From the cell containing the given text, extract its center point as [x, y] coordinate. 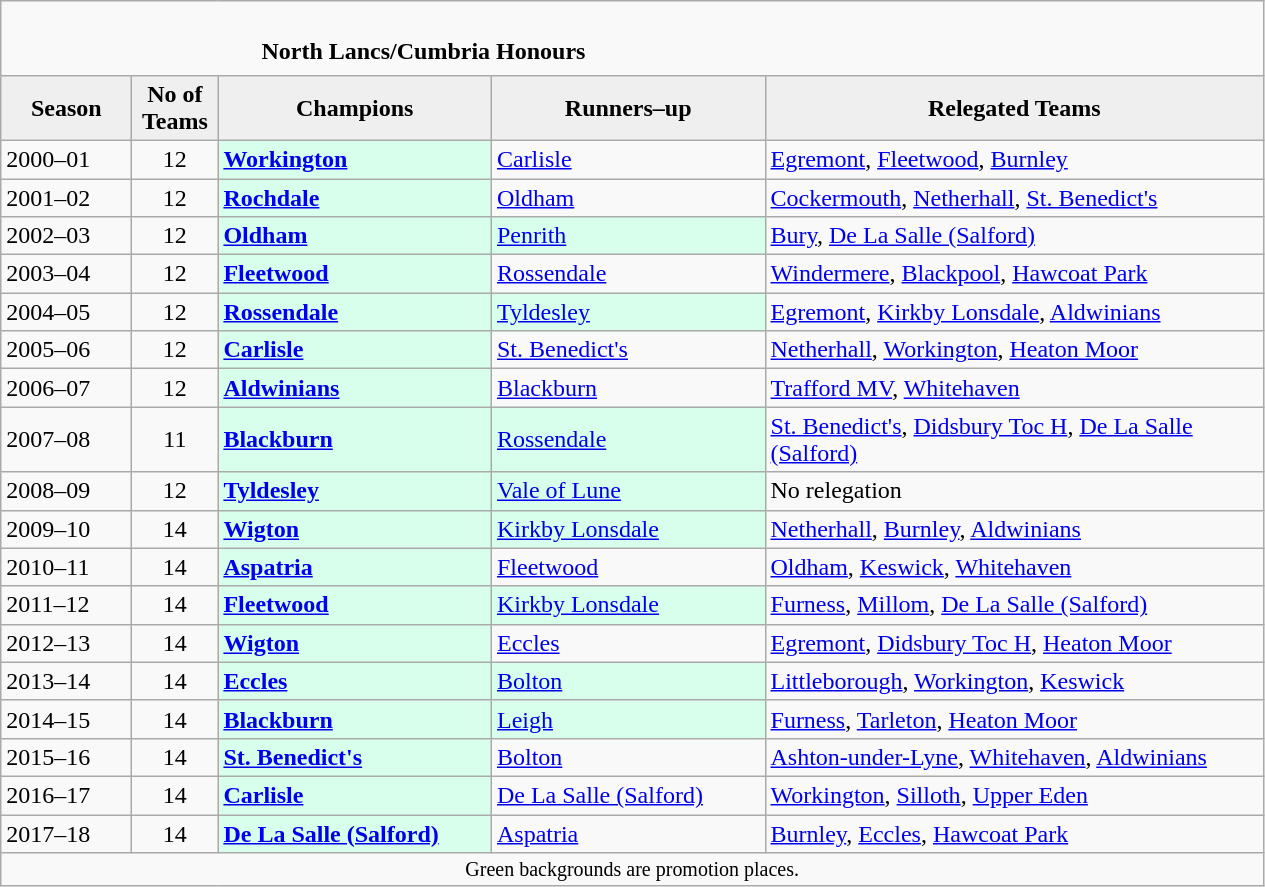
Bury, De La Salle (Salford) [1014, 236]
Trafford MV, Whitehaven [1014, 388]
St. Benedict's, Didsbury Toc H, De La Salle (Salford) [1014, 440]
2005–06 [66, 350]
2013–14 [66, 681]
Furness, Millom, De La Salle (Salford) [1014, 605]
Windermere, Blackpool, Hawcoat Park [1014, 274]
Relegated Teams [1014, 108]
Furness, Tarleton, Heaton Moor [1014, 719]
2007–08 [66, 440]
Oldham, Keswick, Whitehaven [1014, 567]
Rochdale [355, 197]
2014–15 [66, 719]
2001–02 [66, 197]
Workington, Silloth, Upper Eden [1014, 795]
Egremont, Fleetwood, Burnley [1014, 159]
Workington [355, 159]
2015–16 [66, 757]
Egremont, Kirkby Lonsdale, Aldwinians [1014, 312]
Burnley, Eccles, Hawcoat Park [1014, 833]
2011–12 [66, 605]
Netherhall, Workington, Heaton Moor [1014, 350]
Egremont, Didsbury Toc H, Heaton Moor [1014, 643]
2008–09 [66, 491]
Aldwinians [355, 388]
Green backgrounds are promotion places. [632, 870]
2003–04 [66, 274]
Cockermouth, Netherhall, St. Benedict's [1014, 197]
2004–05 [66, 312]
Leigh [628, 719]
2010–11 [66, 567]
2009–10 [66, 529]
Littleborough, Workington, Keswick [1014, 681]
No relegation [1014, 491]
2002–03 [66, 236]
2016–17 [66, 795]
Ashton-under-Lyne, Whitehaven, Aldwinians [1014, 757]
No of Teams [175, 108]
2012–13 [66, 643]
2017–18 [66, 833]
Penrith [628, 236]
11 [175, 440]
Runners–up [628, 108]
2000–01 [66, 159]
Season [66, 108]
Netherhall, Burnley, Aldwinians [1014, 529]
Champions [355, 108]
Vale of Lune [628, 491]
2006–07 [66, 388]
